Output the (x, y) coordinate of the center of the cell containing the given text.  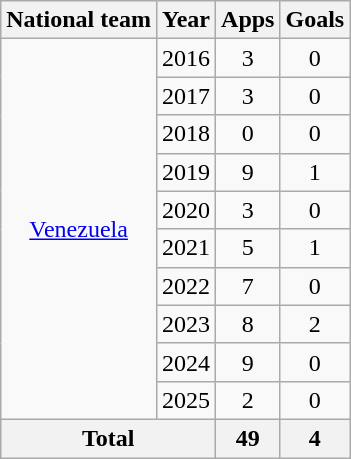
5 (248, 248)
2019 (186, 172)
2018 (186, 134)
2017 (186, 96)
Year (186, 20)
8 (248, 324)
Apps (248, 20)
2020 (186, 210)
2022 (186, 286)
2016 (186, 58)
Goals (315, 20)
2025 (186, 400)
2021 (186, 248)
4 (315, 438)
7 (248, 286)
National team (79, 20)
2024 (186, 362)
Total (108, 438)
Venezuela (79, 230)
2023 (186, 324)
49 (248, 438)
